Extract the (X, Y) coordinate from the center of the cell holding the provided text.  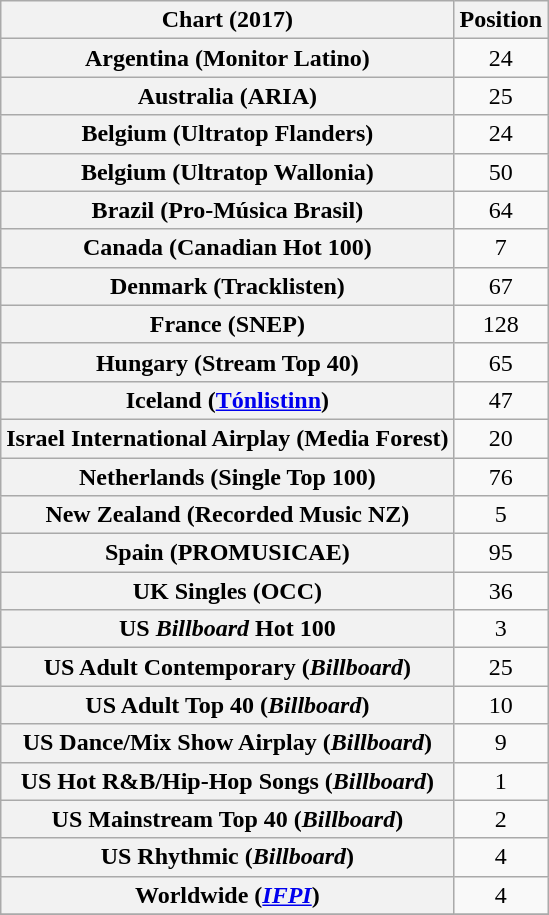
36 (501, 591)
Position (501, 20)
Worldwide (IFPI) (228, 895)
US Adult Top 40 (Billboard) (228, 705)
10 (501, 705)
US Adult Contemporary (Billboard) (228, 667)
US Hot R&B/Hip-Hop Songs (Billboard) (228, 781)
Spain (PROMUSICAE) (228, 553)
US Rhythmic (Billboard) (228, 857)
Iceland (Tónlistinn) (228, 400)
Argentina (Monitor Latino) (228, 58)
US Dance/Mix Show Airplay (Billboard) (228, 743)
US Billboard Hot 100 (228, 629)
Canada (Canadian Hot 100) (228, 248)
9 (501, 743)
67 (501, 286)
5 (501, 515)
2 (501, 819)
France (SNEP) (228, 324)
UK Singles (OCC) (228, 591)
Hungary (Stream Top 40) (228, 362)
7 (501, 248)
Denmark (Tracklisten) (228, 286)
128 (501, 324)
76 (501, 477)
Belgium (Ultratop Flanders) (228, 134)
Belgium (Ultratop Wallonia) (228, 172)
Israel International Airplay (Media Forest) (228, 438)
3 (501, 629)
Chart (2017) (228, 20)
Netherlands (Single Top 100) (228, 477)
US Mainstream Top 40 (Billboard) (228, 819)
New Zealand (Recorded Music NZ) (228, 515)
47 (501, 400)
Australia (ARIA) (228, 96)
50 (501, 172)
20 (501, 438)
1 (501, 781)
64 (501, 210)
Brazil (Pro-Música Brasil) (228, 210)
65 (501, 362)
95 (501, 553)
